Determine the (x, y) coordinate at the center of the cell enclosing the given text.  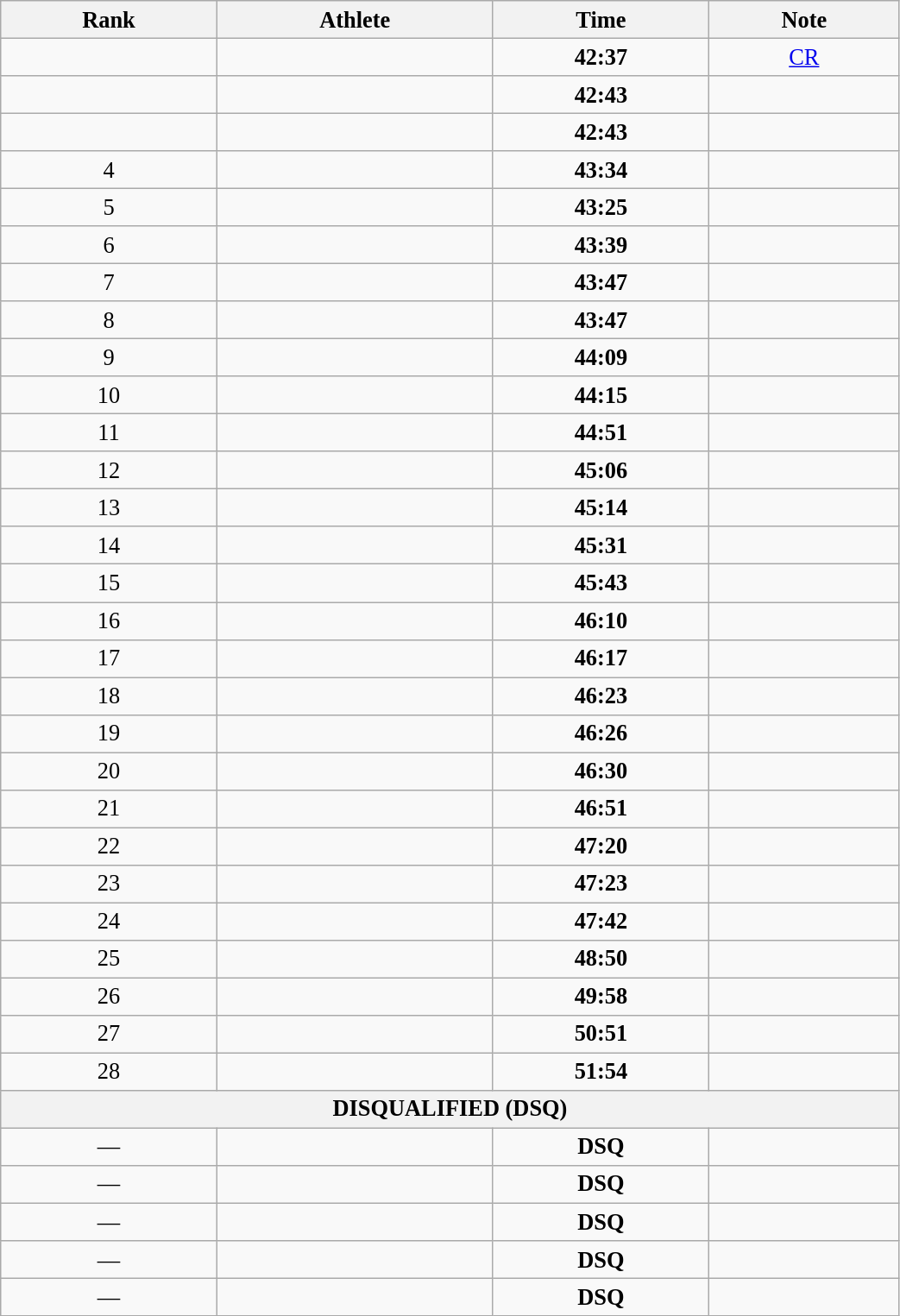
25 (109, 959)
Rank (109, 19)
16 (109, 620)
Note (804, 19)
8 (109, 320)
45:14 (601, 507)
27 (109, 1034)
6 (109, 245)
45:43 (601, 583)
5 (109, 207)
46:30 (601, 771)
Athlete (355, 19)
20 (109, 771)
19 (109, 734)
46:23 (601, 696)
46:26 (601, 734)
44:51 (601, 432)
47:23 (601, 884)
46:10 (601, 620)
18 (109, 696)
48:50 (601, 959)
17 (109, 658)
Time (601, 19)
22 (109, 846)
45:06 (601, 470)
13 (109, 507)
14 (109, 545)
51:54 (601, 1072)
50:51 (601, 1034)
15 (109, 583)
28 (109, 1072)
45:31 (601, 545)
46:51 (601, 809)
7 (109, 282)
9 (109, 357)
23 (109, 884)
21 (109, 809)
44:15 (601, 395)
4 (109, 170)
24 (109, 921)
12 (109, 470)
46:17 (601, 658)
42:37 (601, 57)
CR (804, 57)
26 (109, 997)
43:34 (601, 170)
47:42 (601, 921)
43:39 (601, 245)
47:20 (601, 846)
49:58 (601, 997)
43:25 (601, 207)
DISQUALIFIED (DSQ) (450, 1109)
10 (109, 395)
11 (109, 432)
44:09 (601, 357)
